Find where the given text appears and provide that cell's center as [X, Y] coordinate. 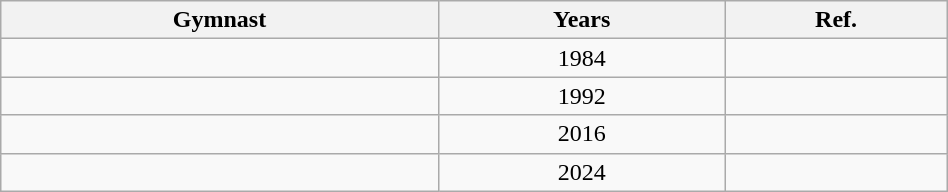
1984 [582, 58]
2024 [582, 172]
Ref. [836, 20]
Gymnast [220, 20]
2016 [582, 134]
1992 [582, 96]
Years [582, 20]
